Return the [x, y] coordinate for the center point of the cell that contains the specified text.  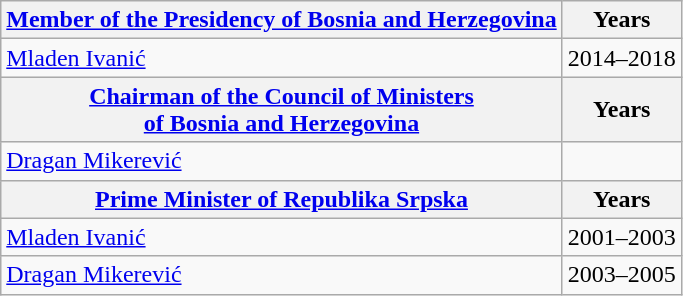
Prime Minister of Republika Srpska [282, 199]
Member of the Presidency of Bosnia and Herzegovina [282, 20]
2014–2018 [622, 58]
Chairman of the Council of Ministersof Bosnia and Herzegovina [282, 110]
2001–2003 [622, 237]
2003–2005 [622, 275]
